Locate the cell with the specified text and output its (x, y) center coordinate. 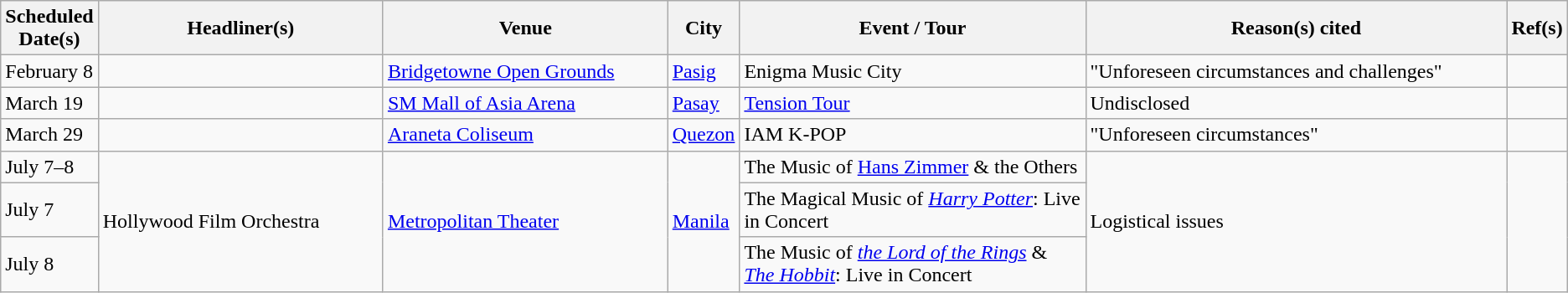
March 29 (49, 135)
Undisclosed (1297, 103)
Tension Tour (913, 103)
Bridgetowne Open Grounds (525, 71)
"Unforeseen circumstances and challenges" (1297, 71)
The Music of the Lord of the Rings & The Hobbit: Live in Concert (913, 265)
February 8 (49, 71)
Event / Tour (913, 28)
Ref(s) (1537, 28)
Pasig (704, 71)
Venue (525, 28)
Reason(s) cited (1297, 28)
Enigma Music City (913, 71)
Araneta Coliseum (525, 135)
The Music of Hans Zimmer & the Others (913, 167)
Scheduled Date(s) (49, 28)
Logistical issues (1297, 221)
Quezon (704, 135)
July 8 (49, 265)
July 7–8 (49, 167)
The Magical Music of Harry Potter: Live in Concert (913, 209)
Metropolitan Theater (525, 221)
Hollywood Film Orchestra (240, 221)
Headliner(s) (240, 28)
Manila (704, 221)
SM Mall of Asia Arena (525, 103)
March 19 (49, 103)
July 7 (49, 209)
"Unforeseen circumstances" (1297, 135)
IAM K-POP (913, 135)
City (704, 28)
Pasay (704, 103)
